Locate the cell with the specified text and output its (x, y) center coordinate. 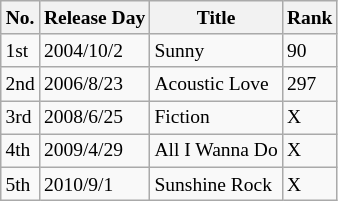
3rd (20, 118)
1st (20, 50)
Rank (310, 18)
2004/10/2 (94, 50)
Title (216, 18)
2010/9/1 (94, 184)
2009/4/29 (94, 150)
5th (20, 184)
Sunny (216, 50)
2006/8/23 (94, 84)
Release Day (94, 18)
90 (310, 50)
Sunshine Rock (216, 184)
2nd (20, 84)
All I Wanna Do (216, 150)
2008/6/25 (94, 118)
Fiction (216, 118)
297 (310, 84)
4th (20, 150)
No. (20, 18)
Acoustic Love (216, 84)
